Find where the given text appears and provide that cell's center as (X, Y) coordinate. 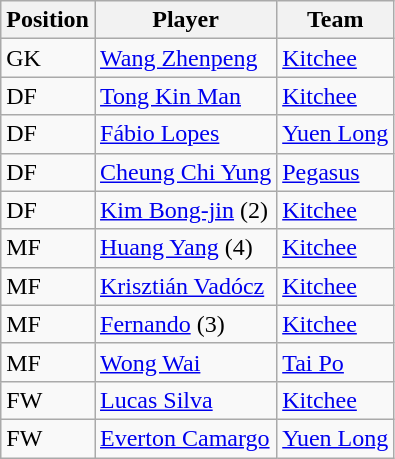
Huang Yang (4) (185, 248)
Pegasus (336, 172)
Tai Po (336, 362)
Team (336, 20)
GK (48, 58)
Wong Wai (185, 362)
Tong Kin Man (185, 96)
Kim Bong-jin (2) (185, 210)
Fábio Lopes (185, 134)
Position (48, 20)
Cheung Chi Yung (185, 172)
Player (185, 20)
Krisztián Vadócz (185, 286)
Wang Zhenpeng (185, 58)
Lucas Silva (185, 400)
Everton Camargo (185, 438)
Fernando (3) (185, 324)
